Search for the cell housing the specified text and yield its (X, Y) center coordinate. 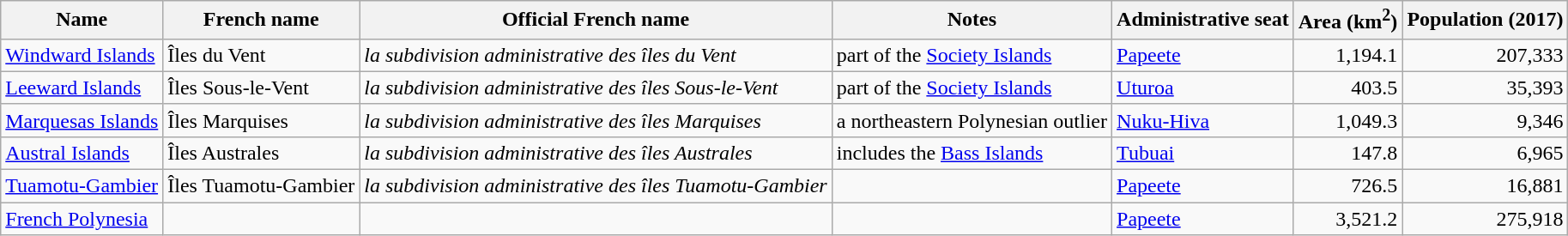
Nuku-Hiva (1203, 120)
a northeastern Polynesian outlier (972, 120)
Tuamotu-Gambier (82, 186)
Îles Tuamotu-Gambier (261, 186)
Îles du Vent (261, 55)
Official French name (596, 21)
Îles Australes (261, 153)
la subdivision administrative des îles Sous-le-Vent (596, 88)
Windward Islands (82, 55)
207,333 (1485, 55)
6,965 (1485, 153)
la subdivision administrative des îles Tuamotu-Gambier (596, 186)
includes the Bass Islands (972, 153)
3,521.2 (1347, 219)
16,881 (1485, 186)
la subdivision administrative des îles Marquises (596, 120)
Îles Sous-le-Vent (261, 88)
147.8 (1347, 153)
726.5 (1347, 186)
Leeward Islands (82, 88)
Notes (972, 21)
403.5 (1347, 88)
French Polynesia (82, 219)
9,346 (1485, 120)
1,194.1 (1347, 55)
French name (261, 21)
1,049.3 (1347, 120)
Austral Islands (82, 153)
Administrative seat (1203, 21)
275,918 (1485, 219)
Îles Marquises (261, 120)
Area (km2) (1347, 21)
35,393 (1485, 88)
Tubuai (1203, 153)
Population (2017) (1485, 21)
la subdivision administrative des îles du Vent (596, 55)
la subdivision administrative des îles Australes (596, 153)
Uturoa (1203, 88)
Name (82, 21)
Marquesas Islands (82, 120)
